Output the [X, Y] coordinate of the center of the cell containing the given text.  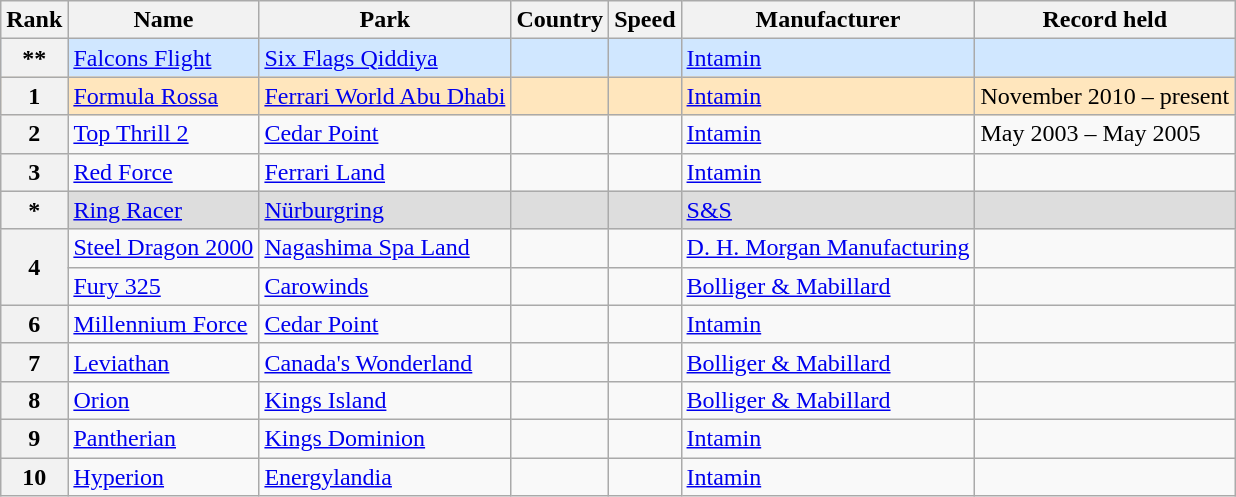
Name [164, 20]
Park [385, 20]
9 [34, 438]
Falcons Flight [164, 58]
Millennium Force [164, 324]
D. H. Morgan Manufacturing [828, 248]
May 2003 – May 2005 [1105, 134]
Six Flags Qiddiya [385, 58]
Steel Dragon 2000 [164, 248]
Energylandia [385, 477]
Hyperion [164, 477]
10 [34, 477]
2 [34, 134]
Nürburgring [385, 210]
Orion [164, 400]
** [34, 58]
Rank [34, 20]
Kings Dominion [385, 438]
4 [34, 267]
7 [34, 362]
S&S [828, 210]
Ferrari Land [385, 172]
Record held [1105, 20]
Manufacturer [828, 20]
Nagashima Spa Land [385, 248]
November 2010 – present [1105, 96]
8 [34, 400]
Canada's Wonderland [385, 362]
Ring Racer [164, 210]
3 [34, 172]
Speed [645, 20]
Top Thrill 2 [164, 134]
Formula Rossa [164, 96]
Fury 325 [164, 286]
Carowinds [385, 286]
* [34, 210]
Pantherian [164, 438]
Leviathan [164, 362]
6 [34, 324]
1 [34, 96]
Country [560, 20]
Ferrari World Abu Dhabi [385, 96]
Kings Island [385, 400]
Red Force [164, 172]
